Identify which cell holds the provided text, then report its [x, y] central coordinate. 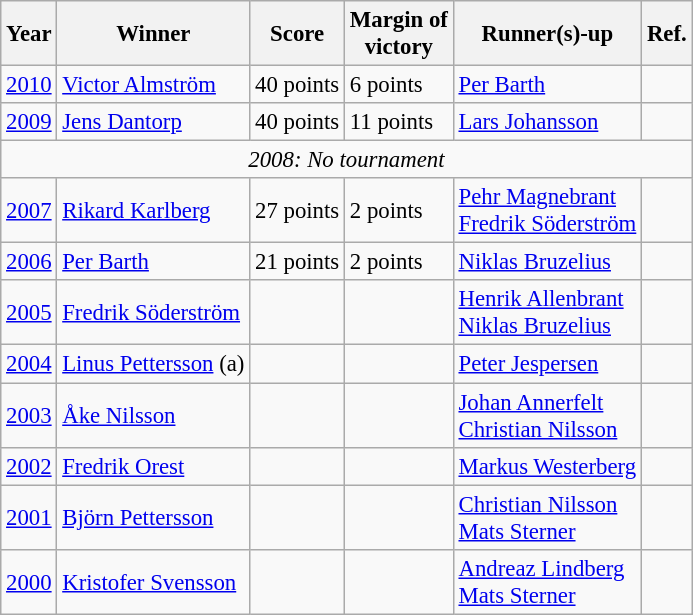
Rikard Karlberg [154, 210]
Margin ofvictory [400, 34]
Fredrik Söderström [154, 312]
2002 [29, 466]
2003 [29, 416]
2006 [29, 262]
11 points [400, 122]
2004 [29, 364]
2010 [29, 85]
2009 [29, 122]
Niklas Bruzelius [547, 262]
Pehr Magnebrant Fredrik Söderström [547, 210]
21 points [298, 262]
Jens Dantorp [154, 122]
Henrik Allenbrant Niklas Bruzelius [547, 312]
Victor Almström [154, 85]
2008: No tournament [346, 160]
2007 [29, 210]
Björn Pettersson [154, 518]
Lars Johansson [547, 122]
Ref. [667, 34]
Year [29, 34]
6 points [400, 85]
2000 [29, 582]
Score [298, 34]
Johan Annerfelt Christian Nilsson [547, 416]
Markus Westerberg [547, 466]
Andreaz Lindberg Mats Sterner [547, 582]
2005 [29, 312]
Peter Jespersen [547, 364]
Åke Nilsson [154, 416]
27 points [298, 210]
Linus Pettersson (a) [154, 364]
2001 [29, 518]
Kristofer Svensson [154, 582]
Christian Nilsson Mats Sterner [547, 518]
Winner [154, 34]
Runner(s)-up [547, 34]
Fredrik Orest [154, 466]
